Capture the cell that displays the provided text and extract its (X, Y) central coordinate. 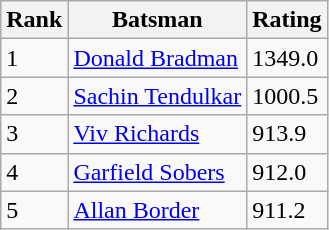
Sachin Tendulkar (158, 96)
1349.0 (287, 58)
Viv Richards (158, 134)
1 (34, 58)
Garfield Sobers (158, 172)
Donald Bradman (158, 58)
2 (34, 96)
913.9 (287, 134)
Rank (34, 20)
1000.5 (287, 96)
4 (34, 172)
Rating (287, 20)
Allan Border (158, 210)
911.2 (287, 210)
5 (34, 210)
Batsman (158, 20)
912.0 (287, 172)
3 (34, 134)
